Pinpoint the cell where the given text exists, returning its [X, Y] midpoint coordinate. 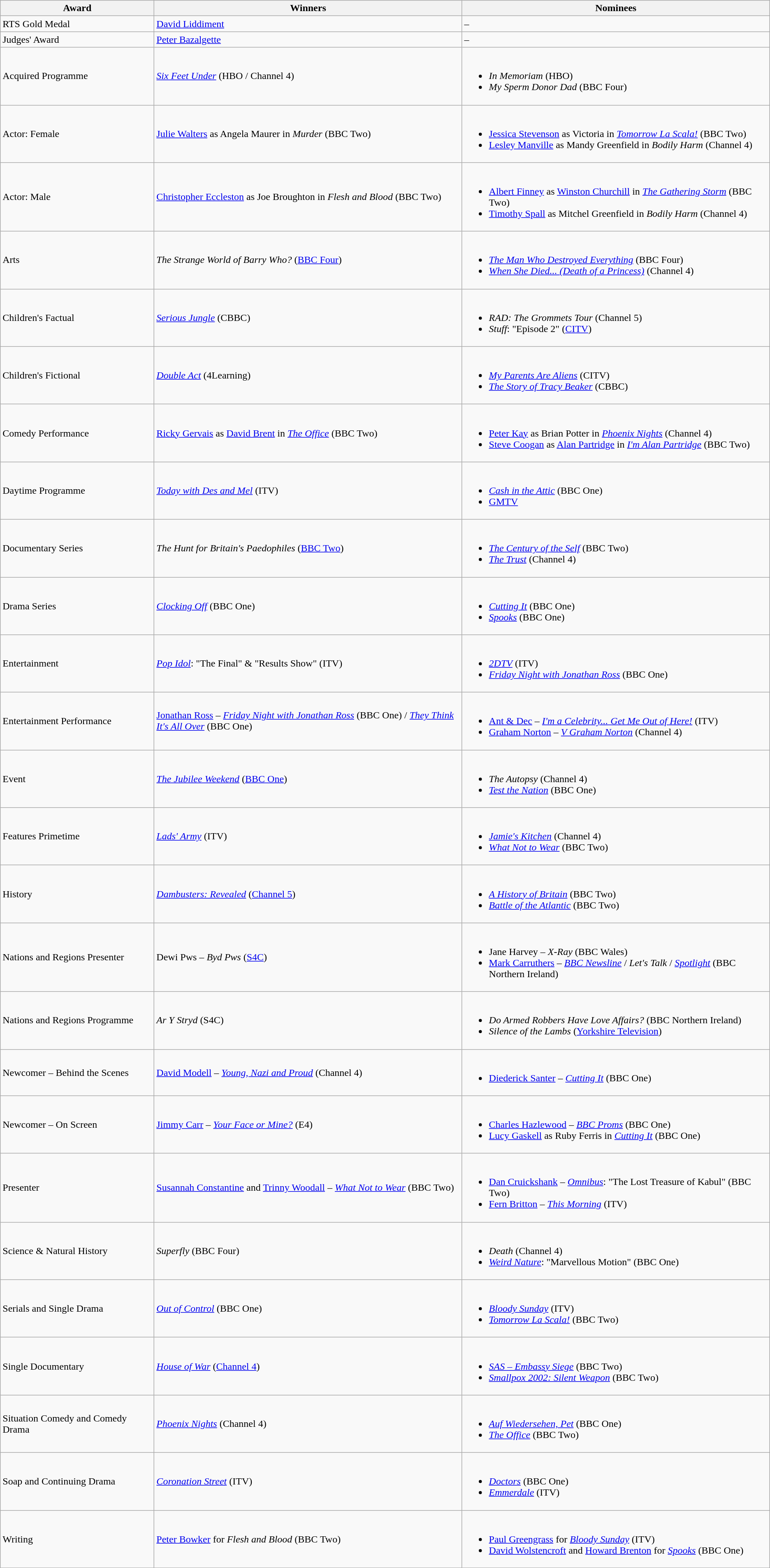
Nations and Regions Programme [77, 1020]
Arts [77, 260]
Phoenix Nights (Channel 4) [308, 1424]
Drama Series [77, 606]
House of War (Channel 4) [308, 1366]
The Man Who Destroyed Everything (BBC Four)When She Died... (Death of a Princess) (Channel 4) [616, 260]
RAD: The Grommets Tour (Channel 5)Stuff: "Episode 2" (CITV) [616, 318]
A History of Britain (BBC Two)Battle of the Atlantic (BBC Two) [616, 894]
Writing [77, 1539]
Peter Bazalgette [308, 39]
History [77, 894]
SAS – Embassy Siege (BBC Two)Smallpox 2002: Silent Weapon (BBC Two) [616, 1366]
Peter Bowker for Flesh and Blood (BBC Two) [308, 1539]
Clocking Off (BBC One) [308, 606]
Jamie's Kitchen (Channel 4)What Not to Wear (BBC Two) [616, 836]
Actor: Female [77, 134]
The Century of the Self (BBC Two)The Trust (Channel 4) [616, 548]
Charles Hazlewood – BBC Proms (BBC One)Lucy Gaskell as Ruby Ferris in Cutting It (BBC One) [616, 1124]
Winners [308, 8]
Dambusters: Revealed (Channel 5) [308, 894]
Actor: Male [77, 197]
Event [77, 779]
Julie Walters as Angela Maurer in Murder (BBC Two) [308, 134]
The Autopsy (Channel 4)Test the Nation (BBC One) [616, 779]
Jimmy Carr – Your Face or Mine? (E4) [308, 1124]
The Hunt for Britain's Paedophiles (BBC Two) [308, 548]
Do Armed Robbers Have Love Affairs? (BBC Northern Ireland)Silence of the Lambs (Yorkshire Television) [616, 1020]
Superfly (BBC Four) [308, 1251]
The Jubilee Weekend (BBC One) [308, 779]
David Modell – Young, Nazi and Proud (Channel 4) [308, 1072]
Newcomer – Behind the Scenes [77, 1072]
Children's Factual [77, 318]
Jane Harvey – X-Ray (BBC Wales)Mark Carruthers – BBC Newsline / Let's Talk / Spotlight (BBC Northern Ireland) [616, 957]
Entertainment [77, 664]
Diederick Santer – Cutting It (BBC One) [616, 1072]
Serious Jungle (CBBC) [308, 318]
Entertainment Performance [77, 721]
Out of Control (BBC One) [308, 1308]
Susannah Constantine and Trinny Woodall – What Not to Wear (BBC Two) [308, 1187]
In Memoriam (HBO)My Sperm Donor Dad (BBC Four) [616, 76]
Cash in the Attic (BBC One)GMTV [616, 490]
Daytime Programme [77, 490]
Pop Idol: "The Final" & "Results Show" (ITV) [308, 664]
Bloody Sunday (ITV)Tomorrow La Scala! (BBC Two) [616, 1308]
Award [77, 8]
Auf Wiedersehen, Pet (BBC One)The Office (BBC Two) [616, 1424]
Albert Finney as Winston Churchill in The Gathering Storm (BBC Two)Timothy Spall as Mitchel Greenfield in Bodily Harm (Channel 4) [616, 197]
RTS Gold Medal [77, 24]
Dan Cruickshank – Omnibus: "The Lost Treasure of Kabul" (BBC Two)Fern Britton – This Morning (ITV) [616, 1187]
Jessica Stevenson as Victoria in Tomorrow La Scala! (BBC Two)Lesley Manville as Mandy Greenfield in Bodily Harm (Channel 4) [616, 134]
Single Documentary [77, 1366]
Cutting It (BBC One)Spooks (BBC One) [616, 606]
Dewi Pws – Byd Pws (S4C) [308, 957]
My Parents Are Aliens (CITV)The Story of Tracy Beaker (CBBC) [616, 375]
Presenter [77, 1187]
Nominees [616, 8]
Situation Comedy and Comedy Drama [77, 1424]
2DTV (ITV)Friday Night with Jonathan Ross (BBC One) [616, 664]
Science & Natural History [77, 1251]
Coronation Street (ITV) [308, 1481]
Features Primetime [77, 836]
Ant & Dec – I'm a Celebrity... Get Me Out of Here! (ITV)Graham Norton – V Graham Norton (Channel 4) [616, 721]
Judges' Award [77, 39]
Paul Greengrass for Bloody Sunday (ITV)David Wolstencroft and Howard Brenton for Spooks (BBC One) [616, 1539]
Jonathan Ross – Friday Night with Jonathan Ross (BBC One) / They Think It's All Over (BBC One) [308, 721]
Death (Channel 4)Weird Nature: "Marvellous Motion" (BBC One) [616, 1251]
Ar Y Stryd (S4C) [308, 1020]
Serials and Single Drama [77, 1308]
Double Act (4Learning) [308, 375]
Doctors (BBC One)Emmerdale (ITV) [616, 1481]
Children's Fictional [77, 375]
The Strange World of Barry Who? (BBC Four) [308, 260]
Peter Kay as Brian Potter in Phoenix Nights (Channel 4)Steve Coogan as Alan Partridge in I'm Alan Partridge (BBC Two) [616, 433]
Six Feet Under (HBO / Channel 4) [308, 76]
Newcomer – On Screen [77, 1124]
Acquired Programme [77, 76]
Comedy Performance [77, 433]
Lads' Army (ITV) [308, 836]
Soap and Continuing Drama [77, 1481]
Today with Des and Mel (ITV) [308, 490]
Ricky Gervais as David Brent in The Office (BBC Two) [308, 433]
David Liddiment [308, 24]
Nations and Regions Presenter [77, 957]
Christopher Eccleston as Joe Broughton in Flesh and Blood (BBC Two) [308, 197]
Documentary Series [77, 548]
